From the cell containing the given text, extract its center point as [x, y] coordinate. 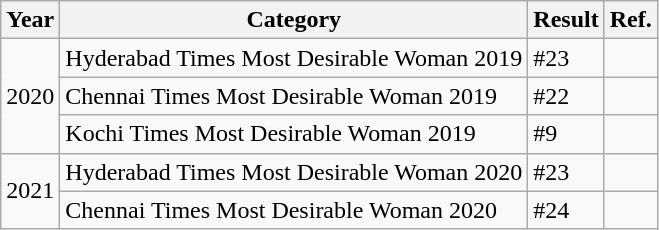
Hyderabad Times Most Desirable Woman 2019 [294, 58]
Chennai Times Most Desirable Woman 2019 [294, 96]
2020 [30, 96]
Result [566, 20]
#9 [566, 134]
Year [30, 20]
Hyderabad Times Most Desirable Woman 2020 [294, 172]
2021 [30, 191]
#22 [566, 96]
Chennai Times Most Desirable Woman 2020 [294, 210]
Ref. [630, 20]
Kochi Times Most Desirable Woman 2019 [294, 134]
Category [294, 20]
#24 [566, 210]
